Extract the (X, Y) coordinate from the center of the cell holding the provided text.  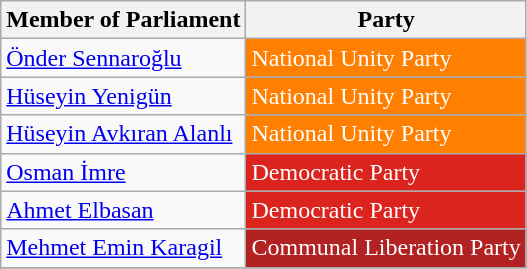
Communal Liberation Party (386, 248)
Party (386, 20)
Member of Parliament (124, 20)
Önder Sennaroğlu (124, 58)
Osman İmre (124, 172)
Mehmet Emin Karagil (124, 248)
Hüseyin Avkıran Alanlı (124, 134)
Ahmet Elbasan (124, 210)
Hüseyin Yenigün (124, 96)
